Pinpoint the cell where the given text exists, returning its (x, y) midpoint coordinate. 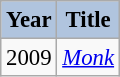
Title (88, 20)
2009 (29, 58)
Monk (88, 58)
Year (29, 20)
